Capture the cell that displays the provided text and extract its [x, y] central coordinate. 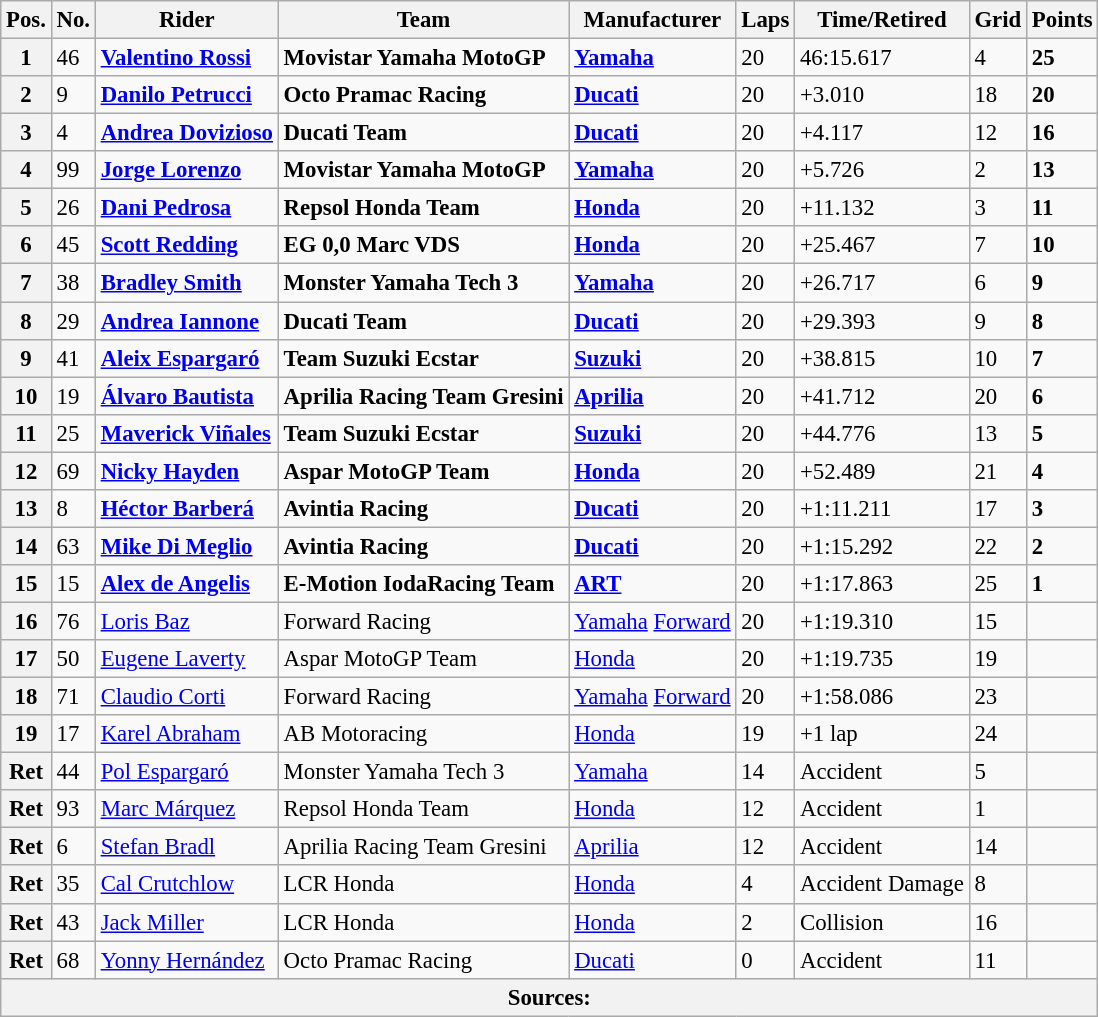
Sources: [550, 997]
Jack Miller [186, 922]
71 [73, 697]
AB Motoracing [424, 734]
+1:58.086 [882, 697]
Collision [882, 922]
Stefan Bradl [186, 847]
Andrea Iannone [186, 321]
ART [652, 584]
76 [73, 621]
41 [73, 358]
+44.776 [882, 433]
Claudio Corti [186, 697]
No. [73, 20]
+1:15.292 [882, 546]
Grid [998, 20]
Aleix Espargaró [186, 358]
Maverick Viñales [186, 433]
Time/Retired [882, 20]
50 [73, 659]
63 [73, 546]
Marc Márquez [186, 809]
Andrea Dovizioso [186, 133]
E-Motion IodaRacing Team [424, 584]
+25.467 [882, 245]
Pol Espargaró [186, 772]
Accident Damage [882, 885]
+38.815 [882, 358]
99 [73, 170]
+3.010 [882, 95]
45 [73, 245]
+4.117 [882, 133]
+52.489 [882, 471]
+41.712 [882, 396]
43 [73, 922]
38 [73, 283]
+1:19.735 [882, 659]
Nicky Hayden [186, 471]
Danilo Petrucci [186, 95]
Rider [186, 20]
Bradley Smith [186, 283]
Dani Pedrosa [186, 208]
21 [998, 471]
Jorge Lorenzo [186, 170]
Alex de Angelis [186, 584]
35 [73, 885]
0 [766, 960]
+1:19.310 [882, 621]
Scott Redding [186, 245]
Álvaro Bautista [186, 396]
46:15.617 [882, 58]
29 [73, 321]
26 [73, 208]
Yonny Hernández [186, 960]
Manufacturer [652, 20]
Eugene Laverty [186, 659]
44 [73, 772]
EG 0,0 Marc VDS [424, 245]
Valentino Rossi [186, 58]
+5.726 [882, 170]
69 [73, 471]
93 [73, 809]
Cal Crutchlow [186, 885]
+1 lap [882, 734]
46 [73, 58]
Héctor Barberá [186, 509]
22 [998, 546]
23 [998, 697]
+26.717 [882, 283]
Mike Di Meglio [186, 546]
Karel Abraham [186, 734]
+11.132 [882, 208]
Loris Baz [186, 621]
Pos. [26, 20]
+1:17.863 [882, 584]
68 [73, 960]
Team [424, 20]
Laps [766, 20]
Points [1062, 20]
+29.393 [882, 321]
+1:11.211 [882, 509]
24 [998, 734]
